Detect which cell encompasses the target text, then output its [X, Y] center coordinate. 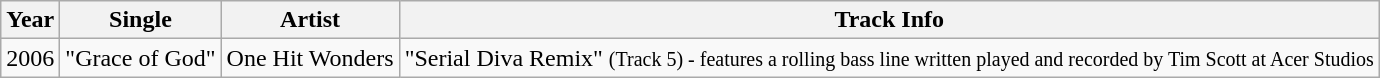
Single [140, 20]
Year [30, 20]
Track Info [889, 20]
"Serial Diva Remix" (Track 5) - features a rolling bass line written played and recorded by Tim Scott at Acer Studios [889, 58]
One Hit Wonders [310, 58]
Artist [310, 20]
2006 [30, 58]
"Grace of God" [140, 58]
